Return the (X, Y) coordinate for the center point of the cell that contains the specified text.  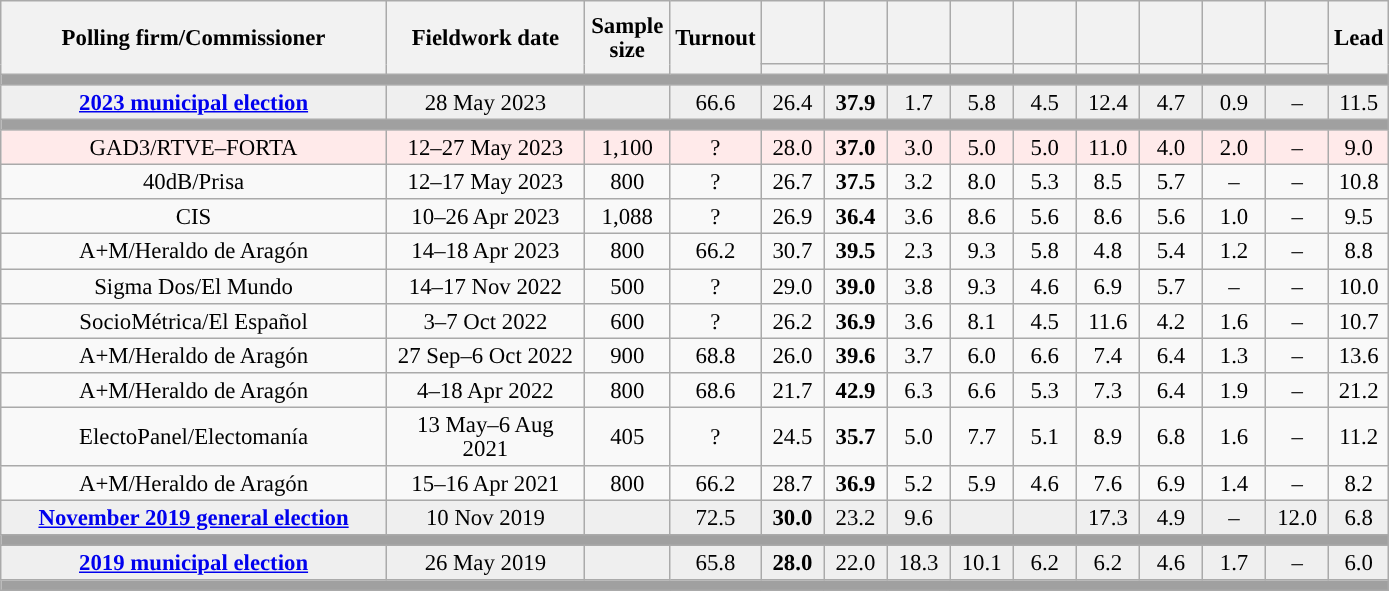
1,088 (627, 218)
8.1 (982, 320)
6.3 (918, 390)
7.6 (1108, 484)
28.7 (792, 484)
42.9 (856, 390)
1.9 (1234, 390)
10 Nov 2019 (485, 518)
17.3 (1108, 518)
8.2 (1359, 484)
Fieldwork date (485, 38)
3.8 (918, 286)
12–17 May 2023 (485, 182)
4–18 Apr 2022 (485, 390)
500 (627, 286)
November 2019 general election (194, 518)
1.4 (1234, 484)
26.4 (792, 102)
18.3 (918, 562)
21.7 (792, 390)
23.2 (856, 518)
14–17 Nov 2022 (485, 286)
40dB/Prisa (194, 182)
10.8 (1359, 182)
14–18 Apr 2023 (485, 252)
7.3 (1108, 390)
SocioMétrica/El Español (194, 320)
4.0 (1170, 148)
Polling firm/Commissioner (194, 38)
11.0 (1108, 148)
24.5 (792, 436)
26.2 (792, 320)
4.2 (1170, 320)
10.1 (982, 562)
68.8 (716, 356)
39.6 (856, 356)
Lead (1359, 38)
9.6 (918, 518)
30.0 (792, 518)
11.6 (1108, 320)
10–26 Apr 2023 (485, 218)
4.7 (1170, 102)
39.0 (856, 286)
72.5 (716, 518)
66.6 (716, 102)
13 May–6 Aug 2021 (485, 436)
4.8 (1108, 252)
68.6 (716, 390)
9.5 (1359, 218)
900 (627, 356)
1,100 (627, 148)
11.2 (1359, 436)
3.2 (918, 182)
2019 municipal election (194, 562)
35.7 (856, 436)
3.0 (918, 148)
8.0 (982, 182)
29.0 (792, 286)
405 (627, 436)
Sample size (627, 38)
5.4 (1170, 252)
26.0 (792, 356)
8.8 (1359, 252)
9.0 (1359, 148)
3.7 (918, 356)
1.3 (1234, 356)
27 Sep–6 Oct 2022 (485, 356)
2.3 (918, 252)
21.2 (1359, 390)
36.4 (856, 218)
39.5 (856, 252)
37.9 (856, 102)
600 (627, 320)
37.0 (856, 148)
26.7 (792, 182)
8.9 (1108, 436)
Sigma Dos/El Mundo (194, 286)
7.4 (1108, 356)
GAD3/RTVE–FORTA (194, 148)
0.9 (1234, 102)
12.4 (1108, 102)
15–16 Apr 2021 (485, 484)
CIS (194, 218)
2.0 (1234, 148)
ElectoPanel/Electomanía (194, 436)
5.9 (982, 484)
11.5 (1359, 102)
1.0 (1234, 218)
26.9 (792, 218)
8.5 (1108, 182)
1.2 (1234, 252)
13.6 (1359, 356)
5.2 (918, 484)
2023 municipal election (194, 102)
4.9 (1170, 518)
7.7 (982, 436)
12–27 May 2023 (485, 148)
5.1 (1044, 436)
37.5 (856, 182)
10.7 (1359, 320)
30.7 (792, 252)
12.0 (1298, 518)
65.8 (716, 562)
10.0 (1359, 286)
3–7 Oct 2022 (485, 320)
22.0 (856, 562)
Turnout (716, 38)
26 May 2019 (485, 562)
28 May 2023 (485, 102)
